Search for the cell housing the specified text and yield its [x, y] center coordinate. 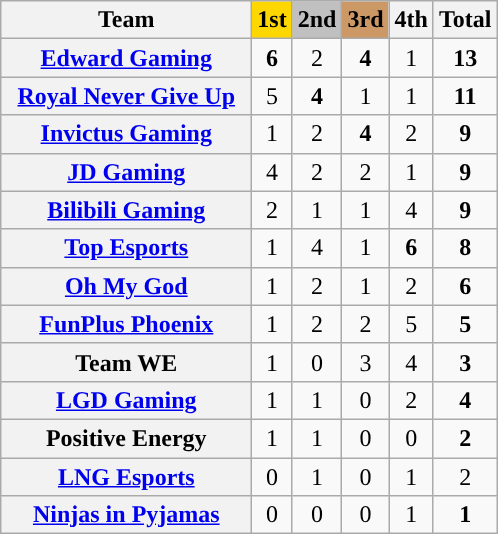
Invictus Gaming [126, 134]
1st [272, 20]
Team WE [126, 362]
3rd [366, 20]
4th [411, 20]
8 [465, 248]
Positive Energy [126, 438]
FunPlus Phoenix [126, 324]
Edward Gaming [126, 58]
Ninjas in Pyjamas [126, 515]
JD Gaming [126, 172]
LNG Esports [126, 477]
Royal Never Give Up [126, 96]
Total [465, 20]
Top Esports [126, 248]
2nd [317, 20]
LGD Gaming [126, 400]
Oh My God [126, 286]
Bilibili Gaming [126, 210]
13 [465, 58]
11 [465, 96]
Team [126, 20]
